Extract the (X, Y) coordinate from the center of the cell holding the provided text.  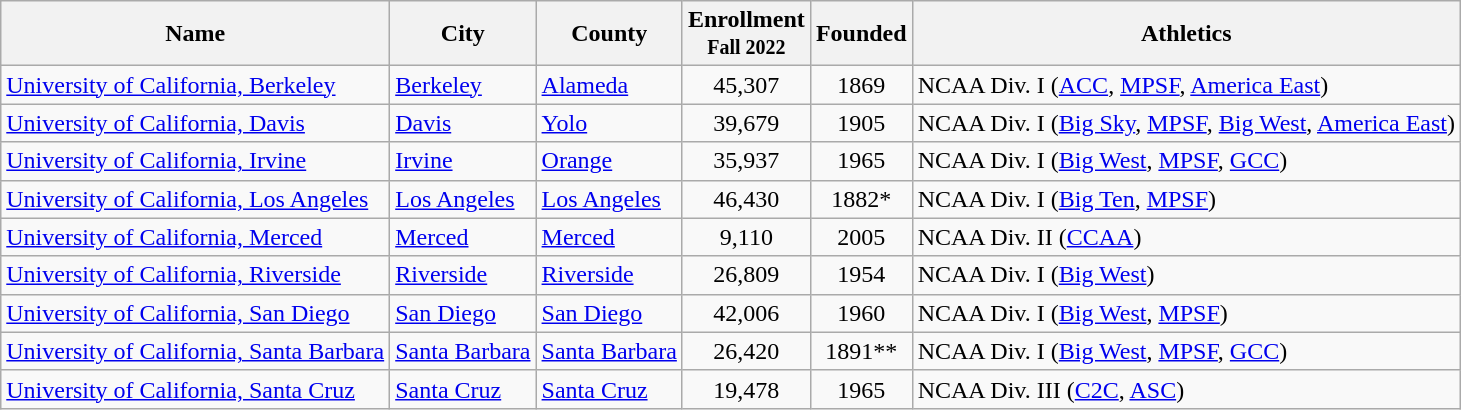
University of California, Santa Barbara (196, 351)
NCAA Div. II (CCAA) (1186, 237)
26,420 (746, 351)
Name (196, 34)
University of California, San Diego (196, 313)
39,679 (746, 123)
2005 (861, 237)
University of California, Los Angeles (196, 199)
Davis (463, 123)
NCAA Div. I (Big Ten, MPSF) (1186, 199)
1960 (861, 313)
University of California, Riverside (196, 275)
City (463, 34)
1882* (861, 199)
1954 (861, 275)
University of California, Davis (196, 123)
Orange (609, 161)
Irvine (463, 161)
9,110 (746, 237)
Berkeley (463, 85)
EnrollmentFall 2022 (746, 34)
NCAA Div. I (ACC, MPSF, America East) (1186, 85)
NCAA Div. I (Big West) (1186, 275)
University of California, Merced (196, 237)
19,478 (746, 389)
Yolo (609, 123)
45,307 (746, 85)
Alameda (609, 85)
Founded (861, 34)
46,430 (746, 199)
1869 (861, 85)
NCAA Div. I (Big West, MPSF) (1186, 313)
University of California, Santa Cruz (196, 389)
University of California, Berkeley (196, 85)
University of California, Irvine (196, 161)
County (609, 34)
1905 (861, 123)
1891** (861, 351)
42,006 (746, 313)
35,937 (746, 161)
NCAA Div. III (C2C, ASC) (1186, 389)
Athletics (1186, 34)
NCAA Div. I (Big Sky, MPSF, Big West, America East) (1186, 123)
26,809 (746, 275)
